Return the (X, Y) coordinate for the center point of the cell that contains the specified text.  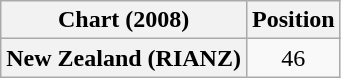
Position (293, 20)
New Zealand (RIANZ) (124, 58)
Chart (2008) (124, 20)
46 (293, 58)
